Return the [x, y] coordinate for the center point of the cell that contains the specified text.  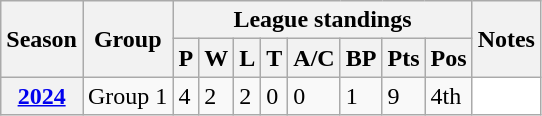
P [186, 58]
BP [361, 58]
L [248, 58]
1 [361, 96]
4th [448, 96]
Group 1 [127, 96]
Pts [404, 58]
9 [404, 96]
2024 [42, 96]
T [274, 58]
Notes [506, 39]
Group [127, 39]
Season [42, 39]
W [216, 58]
A/C [314, 58]
Pos [448, 58]
League standings [322, 20]
4 [186, 96]
